Extract the [x, y] coordinate from the center of the cell holding the provided text.  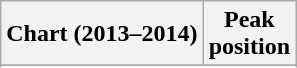
Chart (2013–2014) [102, 34]
Peakposition [249, 34]
